Pinpoint the cell where the given text exists, returning its (x, y) midpoint coordinate. 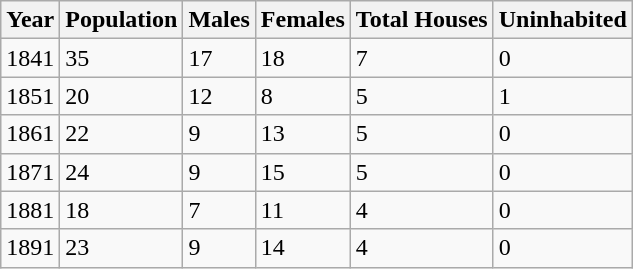
1891 (30, 248)
20 (122, 96)
Males (219, 20)
Population (122, 20)
14 (302, 248)
12 (219, 96)
17 (219, 58)
Uninhabited (562, 20)
11 (302, 210)
1851 (30, 96)
Females (302, 20)
1881 (30, 210)
Year (30, 20)
1861 (30, 134)
1 (562, 96)
15 (302, 172)
23 (122, 248)
24 (122, 172)
13 (302, 134)
1871 (30, 172)
8 (302, 96)
22 (122, 134)
35 (122, 58)
1841 (30, 58)
Total Houses (422, 20)
